Detect which cell encompasses the target text, then output its [X, Y] center coordinate. 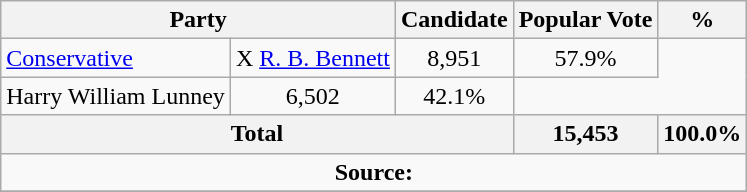
Candidate [454, 20]
Party [198, 20]
8,951 [454, 58]
Harry William Lunney [116, 96]
6,502 [312, 96]
Popular Vote [586, 20]
57.9% [586, 58]
Source: [374, 172]
Conservative [116, 58]
% [702, 20]
100.0% [702, 134]
Total [257, 134]
X R. B. Bennett [312, 58]
42.1% [454, 96]
15,453 [586, 134]
